Find where the given text appears and provide that cell's center as (x, y) coordinate. 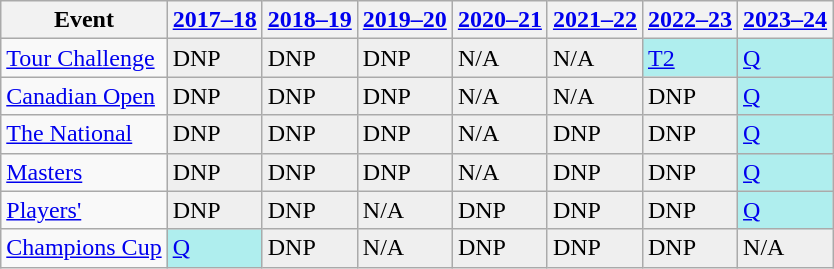
2020–21 (500, 20)
T2 (690, 58)
2018–19 (310, 20)
2019–20 (404, 20)
Tour Challenge (84, 58)
Event (84, 20)
Canadian Open (84, 96)
Players' (84, 210)
2021–22 (594, 20)
2017–18 (214, 20)
The National (84, 134)
Masters (84, 172)
Champions Cup (84, 248)
2022–23 (690, 20)
2023–24 (786, 20)
